Extract the (x, y) coordinate from the center of the cell holding the provided text.  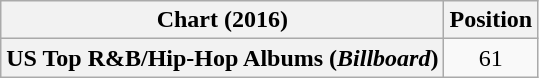
61 (491, 58)
US Top R&B/Hip-Hop Albums (Billboard) (222, 58)
Chart (2016) (222, 20)
Position (491, 20)
